Output the [X, Y] coordinate of the center of the cell containing the given text.  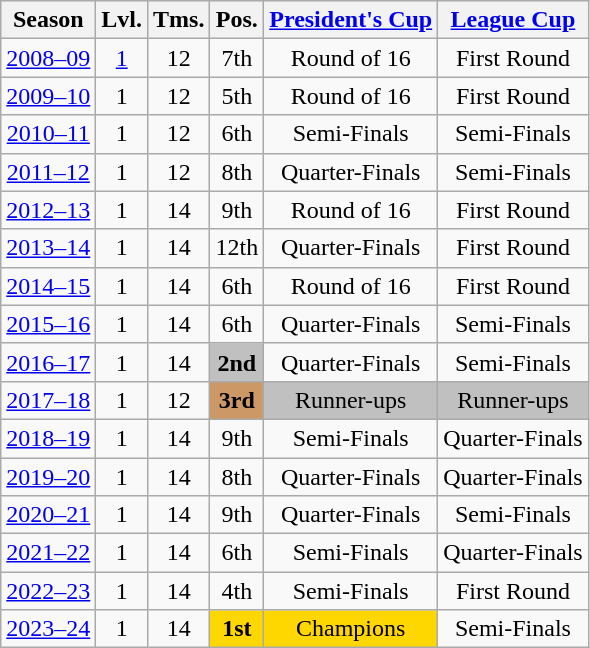
League Cup [514, 20]
2017–18 [48, 400]
2nd [237, 362]
2016–17 [48, 362]
2022–23 [48, 591]
5th [237, 96]
12th [237, 248]
2021–22 [48, 553]
2009–10 [48, 96]
7th [237, 58]
Season [48, 20]
2018–19 [48, 438]
Pos. [237, 20]
2008–09 [48, 58]
2020–21 [48, 515]
2013–14 [48, 248]
2015–16 [48, 324]
Lvl. [122, 20]
2014–15 [48, 286]
Champions [351, 629]
2010–11 [48, 134]
Tms. [179, 20]
3rd [237, 400]
1st [237, 629]
2019–20 [48, 477]
2012–13 [48, 210]
4th [237, 591]
President's Cup [351, 20]
2023–24 [48, 629]
2011–12 [48, 172]
